Detect which cell encompasses the target text, then output its [x, y] center coordinate. 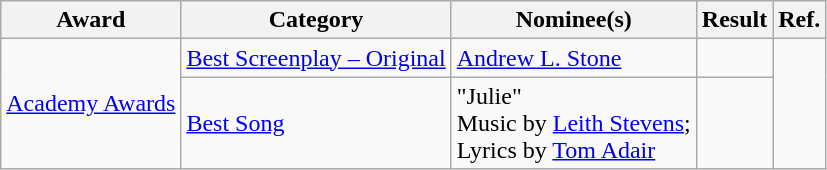
"Julie" Music by Leith Stevens; Lyrics by Tom Adair [574, 123]
Academy Awards [91, 104]
Best Song [316, 123]
Best Screenplay – Original [316, 58]
Ref. [800, 20]
Category [316, 20]
Award [91, 20]
Nominee(s) [574, 20]
Andrew L. Stone [574, 58]
Result [734, 20]
